Scan for the cell matching the given text and deliver its (X, Y) coordinate at center. 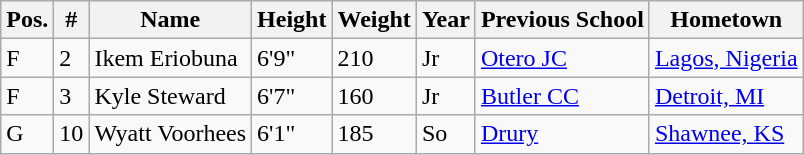
Previous School (562, 20)
6'1" (292, 134)
Weight (374, 20)
Shawnee, KS (726, 134)
So (446, 134)
Pos. (28, 20)
# (72, 20)
Name (170, 20)
Drury (562, 134)
Wyatt Voorhees (170, 134)
G (28, 134)
Height (292, 20)
6'9" (292, 58)
10 (72, 134)
Ikem Eriobuna (170, 58)
Kyle Steward (170, 96)
2 (72, 58)
Butler CC (562, 96)
Otero JC (562, 58)
160 (374, 96)
185 (374, 134)
Year (446, 20)
3 (72, 96)
210 (374, 58)
Detroit, MI (726, 96)
6'7" (292, 96)
Hometown (726, 20)
Lagos, Nigeria (726, 58)
